Search for the cell housing the specified text and yield its [x, y] center coordinate. 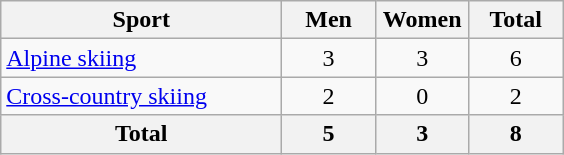
6 [516, 58]
Cross-country skiing [142, 96]
5 [329, 134]
Sport [142, 20]
Men [329, 20]
0 [422, 96]
Women [422, 20]
Alpine skiing [142, 58]
8 [516, 134]
